Find where the given text appears and provide that cell's center as (X, Y) coordinate. 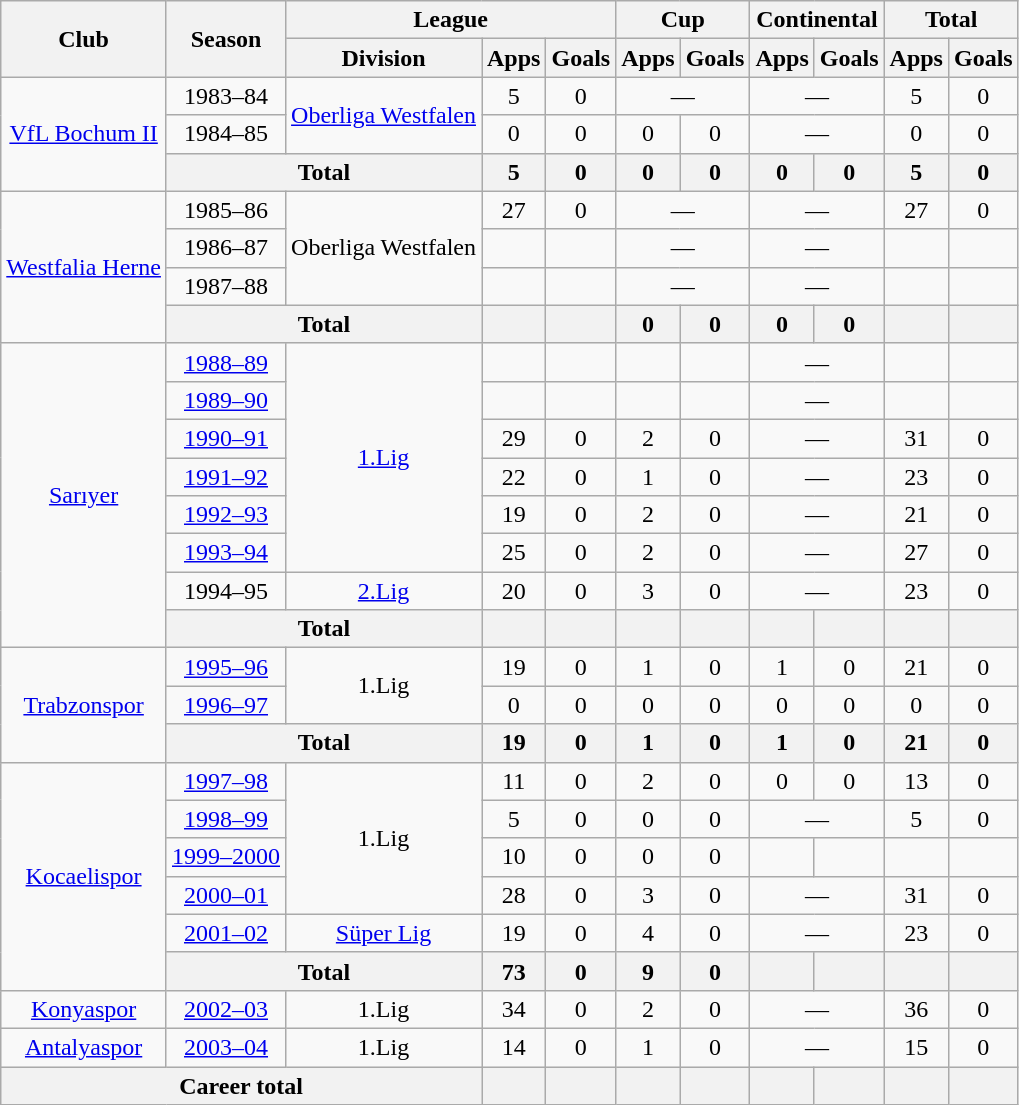
1984–85 (226, 134)
25 (514, 553)
1986–87 (226, 248)
36 (916, 1009)
9 (648, 971)
1991–92 (226, 477)
Continental (817, 20)
Trabzonspor (84, 705)
1983–84 (226, 96)
Division (384, 58)
1985–86 (226, 210)
2001–02 (226, 933)
1988–89 (226, 362)
2003–04 (226, 1047)
1994–95 (226, 591)
Sarıyer (84, 495)
29 (514, 438)
73 (514, 971)
1989–90 (226, 400)
1987–88 (226, 286)
1995–96 (226, 667)
Süper Lig (384, 933)
1996–97 (226, 705)
1998–99 (226, 819)
1990–91 (226, 438)
2002–03 (226, 1009)
22 (514, 477)
1993–94 (226, 553)
Antalyaspor (84, 1047)
20 (514, 591)
14 (514, 1047)
Season (226, 39)
4 (648, 933)
15 (916, 1047)
VfL Bochum II (84, 134)
2.Lig (384, 591)
11 (514, 781)
34 (514, 1009)
Konyaspor (84, 1009)
1992–93 (226, 515)
2000–01 (226, 895)
28 (514, 895)
13 (916, 781)
1997–98 (226, 781)
10 (514, 857)
Career total (242, 1085)
Club (84, 39)
Westfalia Herne (84, 267)
1999–2000 (226, 857)
League (451, 20)
Kocaelispor (84, 876)
Cup (683, 20)
